Locate the cell with the specified text and output its (X, Y) center coordinate. 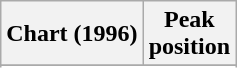
Peakposition (189, 34)
Chart (1996) (72, 34)
